Return (X, Y) of the center of cell containing provided text 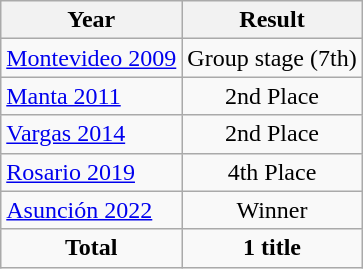
Montevideo 2009 (92, 58)
1 title (272, 248)
Group stage (7th) (272, 58)
Vargas 2014 (92, 134)
Manta 2011 (92, 96)
Winner (272, 210)
Asunción 2022 (92, 210)
Result (272, 20)
Year (92, 20)
Total (92, 248)
4th Place (272, 172)
Rosario 2019 (92, 172)
